Search for the cell housing the specified text and yield its (x, y) center coordinate. 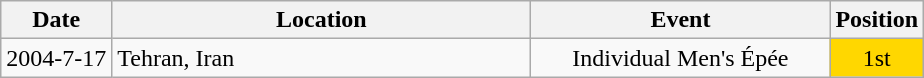
Position (877, 20)
Event (680, 20)
Individual Men's Épée (680, 58)
Tehran, Iran (322, 58)
1st (877, 58)
2004-7-17 (56, 58)
Date (56, 20)
Location (322, 20)
